Extract the (X, Y) coordinate from the center of the cell holding the provided text.  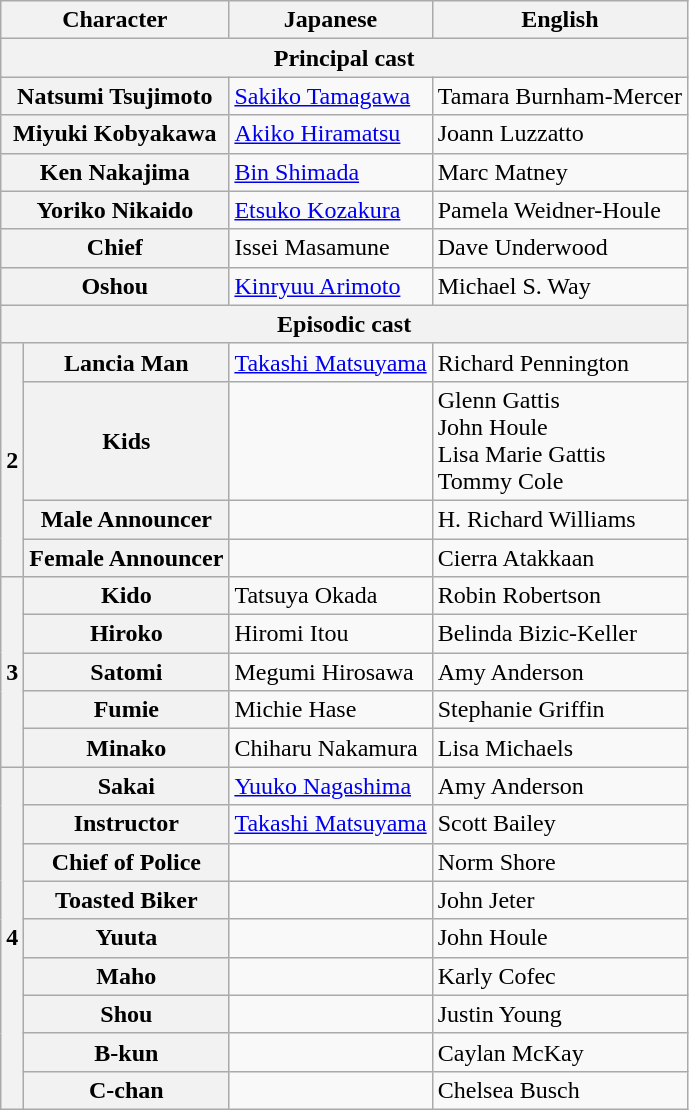
John Jeter (560, 900)
3 (12, 672)
Instructor (126, 824)
Akiko Hiramatsu (330, 134)
Principal cast (344, 58)
Chief (115, 248)
Fumie (126, 710)
C-chan (126, 1090)
Sakiko Tamagawa (330, 96)
Robin Robertson (560, 596)
Belinda Bizic-Keller (560, 634)
Chelsea Busch (560, 1090)
Megumi Hirosawa (330, 672)
Miyuki Kobyakawa (115, 134)
Male Announcer (126, 519)
Maho (126, 976)
Karly Cofec (560, 976)
Michie Hase (330, 710)
Caylan McKay (560, 1052)
Yuuko Nagashima (330, 786)
Ken Nakajima (115, 172)
Bin Shimada (330, 172)
4 (12, 938)
Natsumi Tsujimoto (115, 96)
Pamela Weidner-Houle (560, 210)
Yoriko Nikaido (115, 210)
H. Richard Williams (560, 519)
Justin Young (560, 1014)
Hiromi Itou (330, 634)
Japanese (330, 20)
Tamara Burnham-Mercer (560, 96)
Shou (126, 1014)
Stephanie Griffin (560, 710)
Oshou (115, 286)
Female Announcer (126, 557)
Toasted Biker (126, 900)
Sakai (126, 786)
Satomi (126, 672)
Episodic cast (344, 324)
Glenn GattisJohn HouleLisa Marie GattisTommy Cole (560, 440)
Norm Shore (560, 862)
Dave Underwood (560, 248)
Yuuta (126, 938)
Cierra Atakkaan (560, 557)
Michael S. Way (560, 286)
B-kun (126, 1052)
Hiroko (126, 634)
Lancia Man (126, 362)
Chiharu Nakamura (330, 748)
Richard Pennington (560, 362)
Kido (126, 596)
Tatsuya Okada (330, 596)
Kinryuu Arimoto (330, 286)
Etsuko Kozakura (330, 210)
English (560, 20)
Scott Bailey (560, 824)
2 (12, 460)
John Houle (560, 938)
Joann Luzzatto (560, 134)
Lisa Michaels (560, 748)
Chief of Police (126, 862)
Character (115, 20)
Marc Matney (560, 172)
Issei Masamune (330, 248)
Minako (126, 748)
Kids (126, 440)
